Pinpoint the cell where the given text exists, returning its (X, Y) midpoint coordinate. 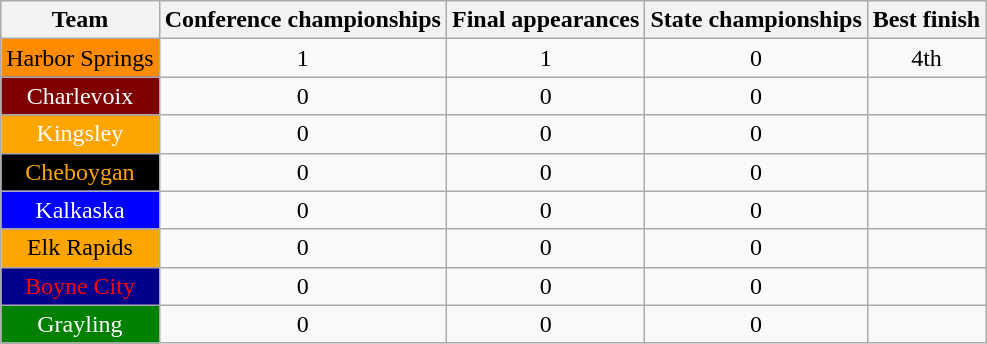
Cheboygan (80, 172)
Elk Rapids (80, 248)
Kingsley (80, 134)
Final appearances (545, 20)
Boyne City (80, 286)
Kalkaska (80, 210)
Grayling (80, 324)
Charlevoix (80, 96)
4th (926, 58)
Team (80, 20)
Harbor Springs (80, 58)
State championships (756, 20)
Best finish (926, 20)
Conference championships (302, 20)
